Provide the [X, Y] coordinate of the cell's center where the given text is located.  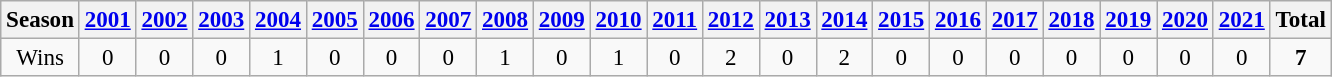
2003 [222, 20]
2009 [562, 20]
2006 [392, 20]
2020 [1186, 20]
Total [1300, 20]
2014 [844, 20]
2019 [1128, 20]
2004 [278, 20]
2016 [958, 20]
2015 [902, 20]
2021 [1242, 20]
2013 [788, 20]
Wins [40, 58]
2005 [334, 20]
2008 [506, 20]
Season [40, 20]
2007 [448, 20]
2018 [1072, 20]
2002 [164, 20]
7 [1300, 58]
2001 [108, 20]
2011 [675, 20]
2012 [730, 20]
2010 [618, 20]
2017 [1014, 20]
